Detect which cell encompasses the target text, then output its (x, y) center coordinate. 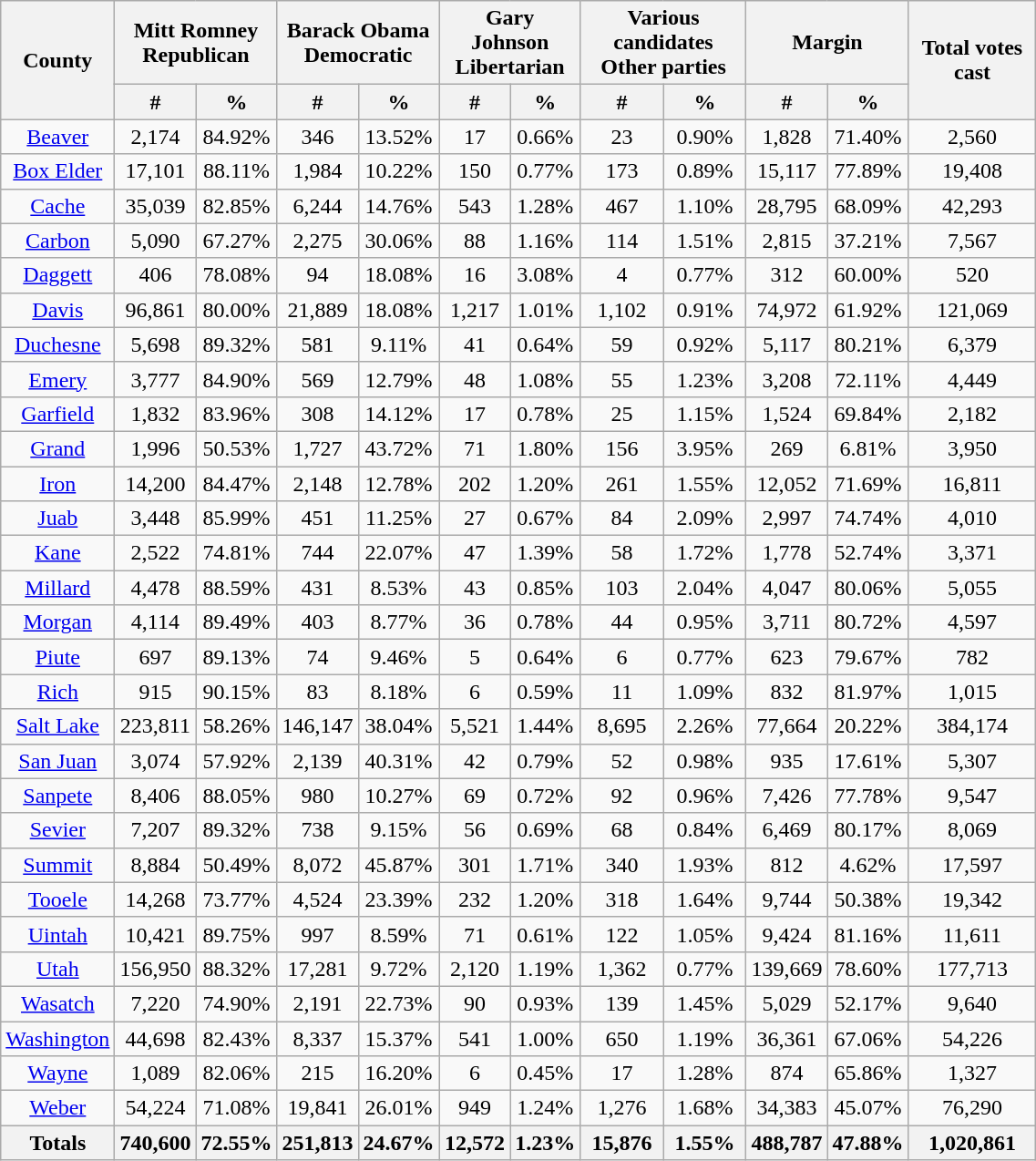
Grand (58, 448)
89.75% (237, 934)
812 (787, 865)
36,361 (787, 1038)
11 (621, 692)
9,640 (972, 1003)
Kane (58, 553)
Beaver (58, 137)
1.93% (705, 865)
Tooele (58, 899)
1.72% (705, 553)
5,055 (972, 588)
Sanpete (58, 796)
16,811 (972, 484)
384,174 (972, 726)
10.27% (399, 796)
88.59% (237, 588)
8.53% (399, 588)
12,572 (474, 1143)
68 (621, 830)
3,371 (972, 553)
1,727 (317, 448)
23.39% (399, 899)
65.86% (867, 1074)
1.71% (545, 865)
72.11% (867, 379)
12.79% (399, 379)
Duchesne (58, 344)
44,698 (155, 1038)
915 (155, 692)
3,448 (155, 519)
28,795 (787, 206)
0.59% (545, 692)
10,421 (155, 934)
90.15% (237, 692)
54,224 (155, 1108)
52.17% (867, 1003)
0.67% (545, 519)
2,997 (787, 519)
740,600 (155, 1143)
9.11% (399, 344)
7,220 (155, 1003)
1.05% (705, 934)
11.25% (399, 519)
8.59% (399, 934)
22.73% (399, 1003)
6,244 (317, 206)
69 (474, 796)
2,522 (155, 553)
Total votes cast (972, 60)
74,972 (787, 310)
11,611 (972, 934)
114 (621, 241)
520 (972, 275)
980 (317, 796)
2,148 (317, 484)
45.87% (399, 865)
78.08% (237, 275)
88.32% (237, 969)
72.55% (237, 1143)
Weber (58, 1108)
82.43% (237, 1038)
451 (317, 519)
Daggett (58, 275)
50.38% (867, 899)
156 (621, 448)
9.46% (399, 657)
1,276 (621, 1108)
1.24% (545, 1108)
80.21% (867, 344)
13.52% (399, 137)
22.07% (399, 553)
9.72% (399, 969)
1,217 (474, 310)
8,337 (317, 1038)
156,950 (155, 969)
73.77% (237, 899)
Washington (58, 1038)
21,889 (317, 310)
122 (621, 934)
0.61% (545, 934)
Various candidatesOther parties (663, 43)
1.51% (705, 241)
Cache (58, 206)
57.92% (237, 761)
1.44% (545, 726)
Salt Lake (58, 726)
488,787 (787, 1143)
0.91% (705, 310)
1,996 (155, 448)
Emery (58, 379)
88 (474, 241)
406 (155, 275)
43 (474, 588)
Totals (58, 1143)
17,281 (317, 969)
67.06% (867, 1038)
82.06% (237, 1074)
173 (621, 171)
37.21% (867, 241)
0.85% (545, 588)
0.79% (545, 761)
19,342 (972, 899)
0.72% (545, 796)
Garfield (58, 414)
2.04% (705, 588)
92 (621, 796)
697 (155, 657)
997 (317, 934)
346 (317, 137)
2,139 (317, 761)
3,074 (155, 761)
312 (787, 275)
8,884 (155, 865)
1,828 (787, 137)
223,811 (155, 726)
24.67% (399, 1143)
84.47% (237, 484)
94 (317, 275)
14,200 (155, 484)
50.53% (237, 448)
2,560 (972, 137)
301 (474, 865)
139 (621, 1003)
Davis (58, 310)
47 (474, 553)
177,713 (972, 969)
1,524 (787, 414)
269 (787, 448)
4 (621, 275)
0.69% (545, 830)
42,293 (972, 206)
27 (474, 519)
Summit (58, 865)
3.08% (545, 275)
9,424 (787, 934)
76,290 (972, 1108)
71.69% (867, 484)
8,695 (621, 726)
14.12% (399, 414)
8,406 (155, 796)
38.04% (399, 726)
80.72% (867, 622)
20.22% (867, 726)
88.05% (237, 796)
1.68% (705, 1108)
3,777 (155, 379)
261 (621, 484)
15.37% (399, 1038)
5,307 (972, 761)
431 (317, 588)
251,813 (317, 1143)
543 (474, 206)
4,114 (155, 622)
52 (621, 761)
58.26% (237, 726)
4.62% (867, 865)
54,226 (972, 1038)
58 (621, 553)
8.77% (399, 622)
1,020,861 (972, 1143)
61.92% (867, 310)
340 (621, 865)
Rich (58, 692)
71.08% (237, 1108)
County (58, 60)
80.06% (867, 588)
874 (787, 1074)
15,876 (621, 1143)
74.74% (867, 519)
1.10% (705, 206)
1.15% (705, 414)
569 (317, 379)
14.76% (399, 206)
23 (621, 137)
7,426 (787, 796)
935 (787, 761)
8,069 (972, 830)
Morgan (58, 622)
8.18% (399, 692)
Uintah (58, 934)
74.90% (237, 1003)
19,408 (972, 171)
Piute (58, 657)
82.85% (237, 206)
Sevier (58, 830)
Iron (58, 484)
744 (317, 553)
308 (317, 414)
581 (317, 344)
71.40% (867, 137)
12,052 (787, 484)
4,010 (972, 519)
1.01% (545, 310)
1.64% (705, 899)
16 (474, 275)
77.78% (867, 796)
318 (621, 899)
7,567 (972, 241)
42 (474, 761)
3.95% (705, 448)
139,669 (787, 969)
3,950 (972, 448)
9.15% (399, 830)
80.17% (867, 830)
1.39% (545, 553)
215 (317, 1074)
0.92% (705, 344)
0.66% (545, 137)
43.72% (399, 448)
1,015 (972, 692)
2,120 (474, 969)
77.89% (867, 171)
541 (474, 1038)
5,029 (787, 1003)
1.16% (545, 241)
50.49% (237, 865)
45.07% (867, 1108)
15,117 (787, 171)
4,449 (972, 379)
52.74% (867, 553)
1.45% (705, 1003)
467 (621, 206)
Juab (58, 519)
232 (474, 899)
47.88% (867, 1143)
1.00% (545, 1038)
59 (621, 344)
650 (621, 1038)
81.97% (867, 692)
78.60% (867, 969)
19,841 (317, 1108)
7,207 (155, 830)
56 (474, 830)
949 (474, 1108)
17,597 (972, 865)
4,524 (317, 899)
34,383 (787, 1108)
1,102 (621, 310)
5,117 (787, 344)
0.96% (705, 796)
74.81% (237, 553)
17,101 (155, 171)
Margin (827, 43)
San Juan (58, 761)
6.81% (867, 448)
1.09% (705, 692)
4,597 (972, 622)
623 (787, 657)
36 (474, 622)
69.84% (867, 414)
41 (474, 344)
60.00% (867, 275)
67.27% (237, 241)
14,268 (155, 899)
84.92% (237, 137)
403 (317, 622)
4,047 (787, 588)
6,469 (787, 830)
88.11% (237, 171)
5 (474, 657)
103 (621, 588)
44 (621, 622)
9,744 (787, 899)
77,664 (787, 726)
0.98% (705, 761)
90 (474, 1003)
Wasatch (58, 1003)
2,191 (317, 1003)
5,698 (155, 344)
2,174 (155, 137)
1,832 (155, 414)
0.84% (705, 830)
26.01% (399, 1108)
40.31% (399, 761)
89.49% (237, 622)
0.89% (705, 171)
1.80% (545, 448)
30.06% (399, 241)
55 (621, 379)
2.09% (705, 519)
Wayne (58, 1074)
25 (621, 414)
12.78% (399, 484)
48 (474, 379)
10.22% (399, 171)
Carbon (58, 241)
4,478 (155, 588)
84.90% (237, 379)
84 (621, 519)
0.93% (545, 1003)
Barack ObamaDemocratic (358, 43)
2,815 (787, 241)
8,072 (317, 865)
0.45% (545, 1074)
83.96% (237, 414)
1,984 (317, 171)
1,327 (972, 1074)
3,711 (787, 622)
202 (474, 484)
Millard (58, 588)
35,039 (155, 206)
1.08% (545, 379)
1,089 (155, 1074)
6,379 (972, 344)
1,362 (621, 969)
Mitt RomneyRepublican (196, 43)
5,521 (474, 726)
85.99% (237, 519)
79.67% (867, 657)
80.00% (237, 310)
832 (787, 692)
782 (972, 657)
150 (474, 171)
121,069 (972, 310)
74 (317, 657)
Utah (58, 969)
96,861 (155, 310)
83 (317, 692)
16.20% (399, 1074)
146,147 (317, 726)
Gary JohnsonLibertarian (510, 43)
1,778 (787, 553)
0.95% (705, 622)
2.26% (705, 726)
17.61% (867, 761)
81.16% (867, 934)
89.13% (237, 657)
5,090 (155, 241)
Box Elder (58, 171)
2,275 (317, 241)
738 (317, 830)
3,208 (787, 379)
0.90% (705, 137)
68.09% (867, 206)
2,182 (972, 414)
9,547 (972, 796)
